Extract the [X, Y] coordinate from the center of the cell holding the provided text.  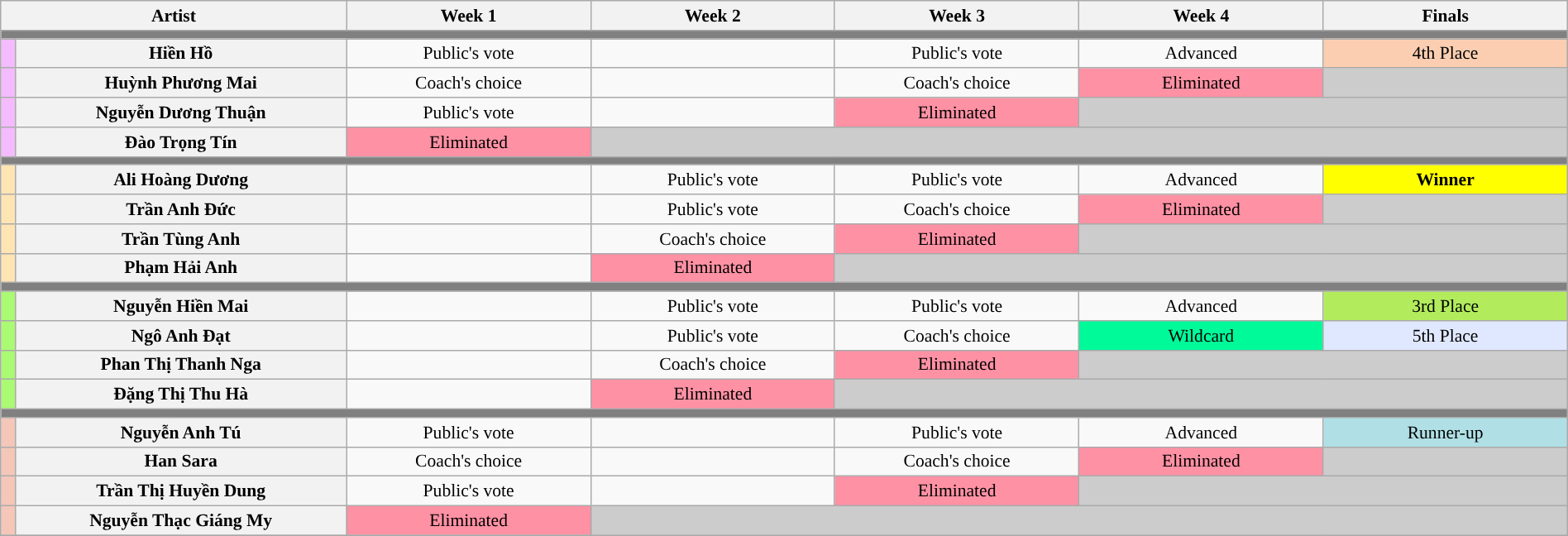
Trần Anh Đức [180, 209]
Đặng Thị Thu Hà [180, 395]
Ngô Anh Đạt [180, 336]
Trần Tùng Anh [180, 239]
4th Place [1446, 54]
Artist [174, 16]
Nguyễn Dương Thuận [180, 112]
Winner [1446, 180]
Hiền Hồ [180, 54]
Nguyễn Anh Tú [180, 433]
3rd Place [1446, 306]
Đào Trọng Tín [180, 142]
5th Place [1446, 336]
Nguyễn Hiền Mai [180, 306]
Phan Thị Thanh Nga [180, 365]
Ali Hoàng Dương [180, 180]
Han Sara [180, 462]
Trần Thị Huyền Dung [180, 491]
Week 2 [713, 16]
Huỳnh Phương Mai [180, 84]
Phạm Hải Anh [180, 268]
Runner-up [1446, 433]
Week 1 [468, 16]
Wildcard [1201, 336]
Week 4 [1201, 16]
Week 3 [956, 16]
Finals [1446, 16]
Nguyễn Thạc Giáng My [180, 521]
